Return the (x, y) coordinate for the center point of the cell that contains the specified text.  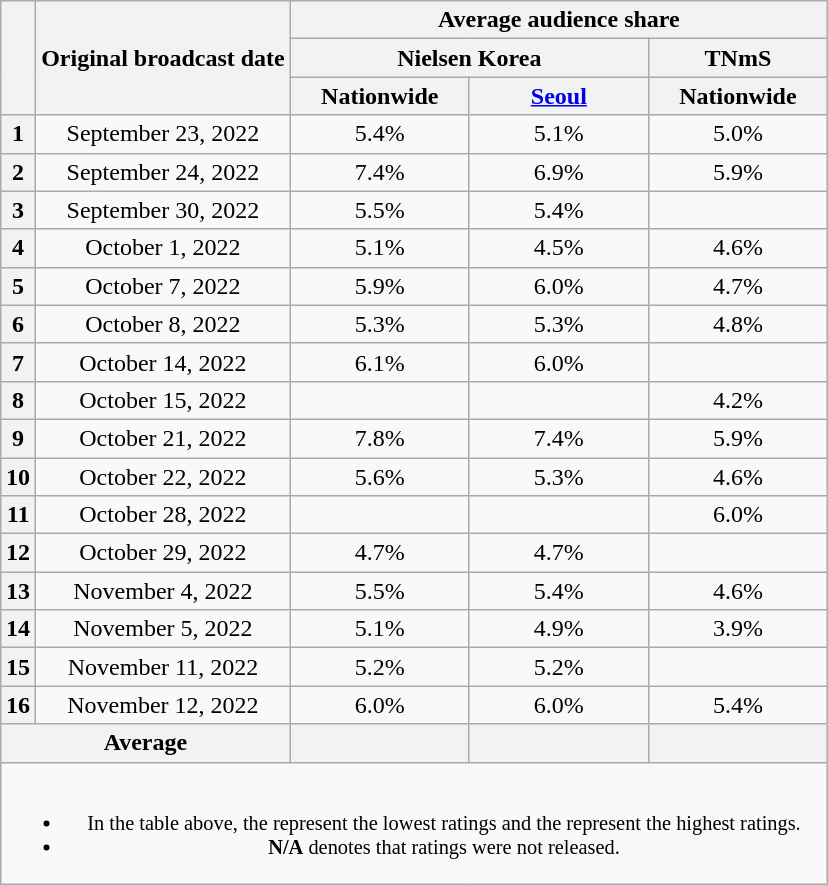
October 15, 2022 (164, 400)
October 28, 2022 (164, 515)
4.5% (558, 248)
1 (18, 134)
September 23, 2022 (164, 134)
6 (18, 324)
Nielsen Korea (469, 58)
November 4, 2022 (164, 591)
October 8, 2022 (164, 324)
October 1, 2022 (164, 248)
September 30, 2022 (164, 210)
October 21, 2022 (164, 438)
3.9% (738, 629)
5 (18, 286)
Seoul (558, 96)
7.8% (380, 438)
9 (18, 438)
In the table above, the represent the lowest ratings and the represent the highest ratings.N/A denotes that ratings were not released. (414, 823)
September 24, 2022 (164, 172)
November 12, 2022 (164, 705)
4 (18, 248)
16 (18, 705)
15 (18, 667)
October 29, 2022 (164, 553)
2 (18, 172)
6.9% (558, 172)
14 (18, 629)
12 (18, 553)
October 7, 2022 (164, 286)
5.6% (380, 477)
6.1% (380, 362)
October 22, 2022 (164, 477)
13 (18, 591)
Average (146, 743)
11 (18, 515)
8 (18, 400)
5.0% (738, 134)
4.2% (738, 400)
Original broadcast date (164, 58)
Average audience share (558, 20)
October 14, 2022 (164, 362)
10 (18, 477)
November 11, 2022 (164, 667)
TNmS (738, 58)
4.8% (738, 324)
7 (18, 362)
4.9% (558, 629)
3 (18, 210)
November 5, 2022 (164, 629)
